From the cell containing the given text, extract its center point as [X, Y] coordinate. 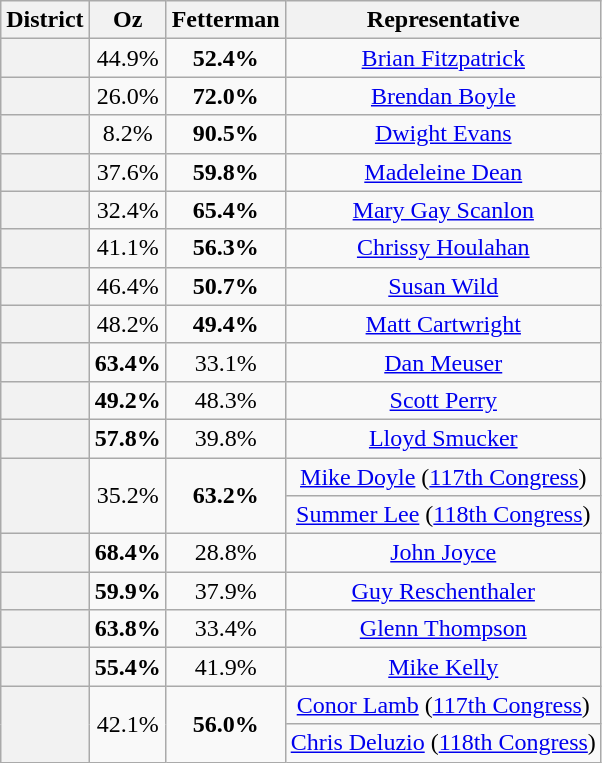
33.1% [226, 362]
41.1% [128, 248]
35.2% [128, 496]
46.4% [128, 286]
Brendan Boyle [443, 96]
Lloyd Smucker [443, 438]
57.8% [128, 438]
65.4% [226, 210]
44.9% [128, 58]
28.8% [226, 553]
56.3% [226, 248]
42.1% [128, 724]
49.2% [128, 400]
Conor Lamb (117th Congress) [443, 705]
68.4% [128, 553]
56.0% [226, 724]
49.4% [226, 324]
52.4% [226, 58]
55.4% [128, 667]
Dwight Evans [443, 134]
Madeleine Dean [443, 172]
37.6% [128, 172]
Glenn Thompson [443, 629]
Mike Doyle (117th Congress) [443, 477]
Chris Deluzio (118th Congress) [443, 743]
39.8% [226, 438]
Guy Reschenthaler [443, 591]
Brian Fitzpatrick [443, 58]
Dan Meuser [443, 362]
50.7% [226, 286]
John Joyce [443, 553]
Matt Cartwright [443, 324]
41.9% [226, 667]
48.3% [226, 400]
72.0% [226, 96]
48.2% [128, 324]
Oz [128, 20]
59.9% [128, 591]
63.2% [226, 496]
Chrissy Houlahan [443, 248]
Mary Gay Scanlon [443, 210]
Fetterman [226, 20]
26.0% [128, 96]
63.8% [128, 629]
Representative [443, 20]
63.4% [128, 362]
8.2% [128, 134]
32.4% [128, 210]
Summer Lee (118th Congress) [443, 515]
District [45, 20]
37.9% [226, 591]
Scott Perry [443, 400]
33.4% [226, 629]
Mike Kelly [443, 667]
Susan Wild [443, 286]
59.8% [226, 172]
90.5% [226, 134]
